For the text-containing cell, return its midpoint in [X, Y] coordinate format. 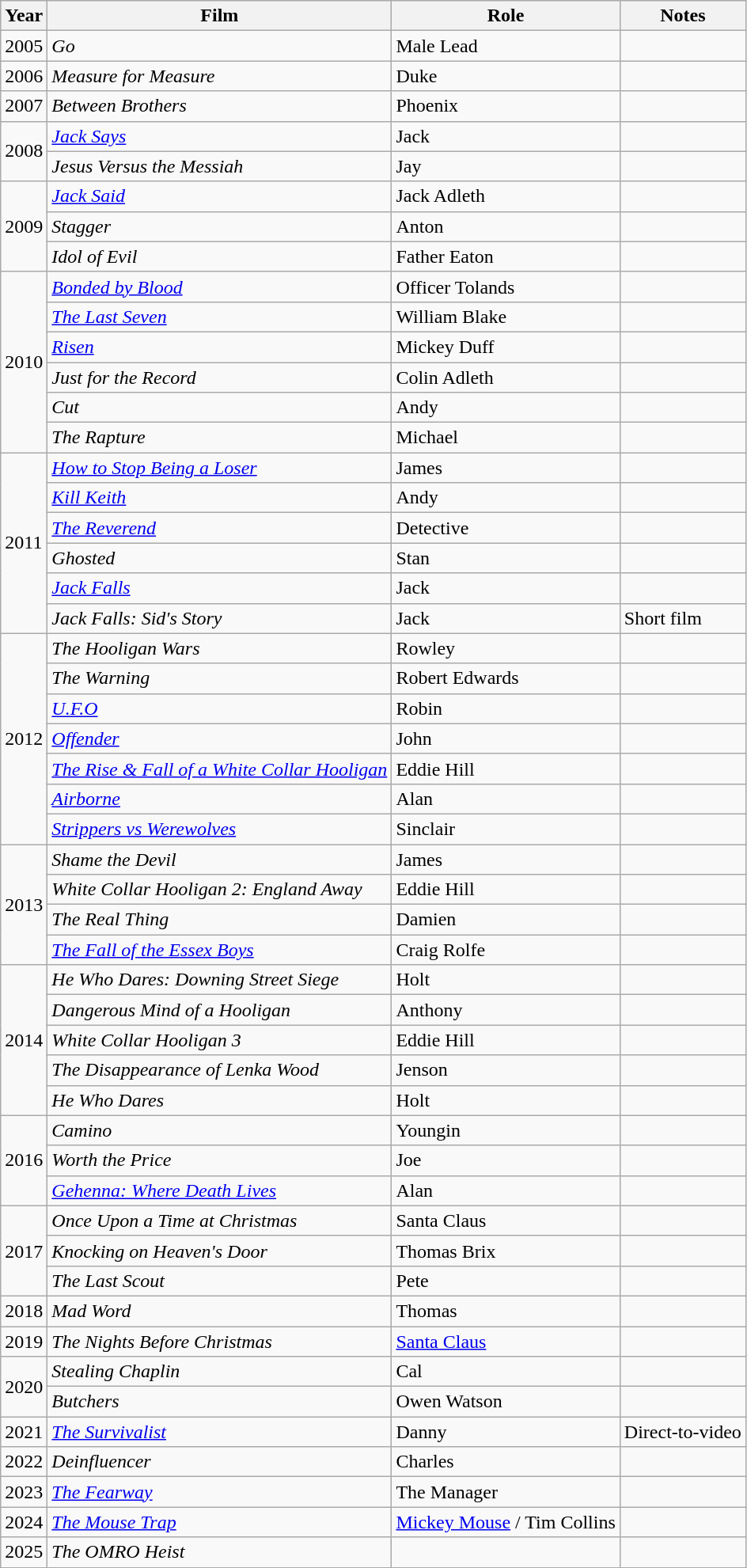
Worth the Price [220, 1160]
Robert Edwards [506, 678]
Deinfluencer [220, 1462]
Sinclair [506, 829]
Bonded by Blood [220, 287]
Film [220, 16]
2007 [24, 106]
Airborne [220, 799]
Idol of Evil [220, 256]
Duke [506, 76]
Measure for Measure [220, 76]
He Who Dares: Downing Street Siege [220, 980]
Craig Rolfe [506, 950]
2016 [24, 1160]
The OMRO Heist [220, 1552]
Jack Said [220, 196]
2013 [24, 904]
Robin [506, 708]
White Collar Hooligan 3 [220, 1040]
Damien [506, 920]
Father Eaton [506, 256]
Short film [682, 618]
Michael [506, 438]
2010 [24, 362]
Rowley [506, 648]
Charles [506, 1462]
Thomas Brix [506, 1251]
Jack Falls: Sid's Story [220, 618]
Male Lead [506, 46]
Phoenix [506, 106]
Anthony [506, 1010]
Gehenna: Where Death Lives [220, 1190]
Just for the Record [220, 378]
2009 [24, 226]
Offender [220, 738]
The Fall of the Essex Boys [220, 950]
2012 [24, 738]
Cal [506, 1372]
How to Stop Being a Loser [220, 468]
2005 [24, 46]
Jack Adleth [506, 196]
Stagger [220, 226]
Stealing Chaplin [220, 1372]
Risen [220, 347]
Ghosted [220, 558]
The Nights Before Christmas [220, 1342]
The Hooligan Wars [220, 648]
Shame the Devil [220, 859]
2024 [24, 1522]
Youngin [506, 1130]
Detective [506, 528]
Year [24, 16]
Anton [506, 226]
The Manager [506, 1492]
The Rapture [220, 438]
Go [220, 46]
He Who Dares [220, 1100]
2020 [24, 1387]
Camino [220, 1130]
William Blake [506, 317]
2025 [24, 1552]
The Real Thing [220, 920]
Kill Keith [220, 498]
Owen Watson [506, 1402]
2017 [24, 1251]
Stan [506, 558]
Role [506, 16]
2008 [24, 151]
2014 [24, 1040]
The Fearway [220, 1492]
Colin Adleth [506, 378]
Jack Falls [220, 588]
The Warning [220, 678]
Direct-to-video [682, 1432]
Danny [506, 1432]
The Rise & Fall of a White Collar Hooligan [220, 769]
The Last Seven [220, 317]
Joe [506, 1160]
2022 [24, 1462]
Jack Says [220, 136]
2021 [24, 1432]
Jenson [506, 1070]
2019 [24, 1342]
The Disappearance of Lenka Wood [220, 1070]
Knocking on Heaven's Door [220, 1251]
2018 [24, 1311]
White Collar Hooligan 2: England Away [220, 890]
Pete [506, 1281]
Once Upon a Time at Christmas [220, 1221]
Notes [682, 16]
Jesus Versus the Messiah [220, 166]
John [506, 738]
Officer Tolands [506, 287]
The Survivalist [220, 1432]
Butchers [220, 1402]
Strippers vs Werewolves [220, 829]
The Reverend [220, 528]
2006 [24, 76]
The Mouse Trap [220, 1522]
2023 [24, 1492]
Mad Word [220, 1311]
The Last Scout [220, 1281]
Between Brothers [220, 106]
U.F.O [220, 708]
Jay [506, 166]
2011 [24, 543]
Mickey Mouse / Tim Collins [506, 1522]
Cut [220, 408]
Dangerous Mind of a Hooligan [220, 1010]
Thomas [506, 1311]
Mickey Duff [506, 347]
